Provide the (X, Y) coordinate of the cell's center where the given text is located.  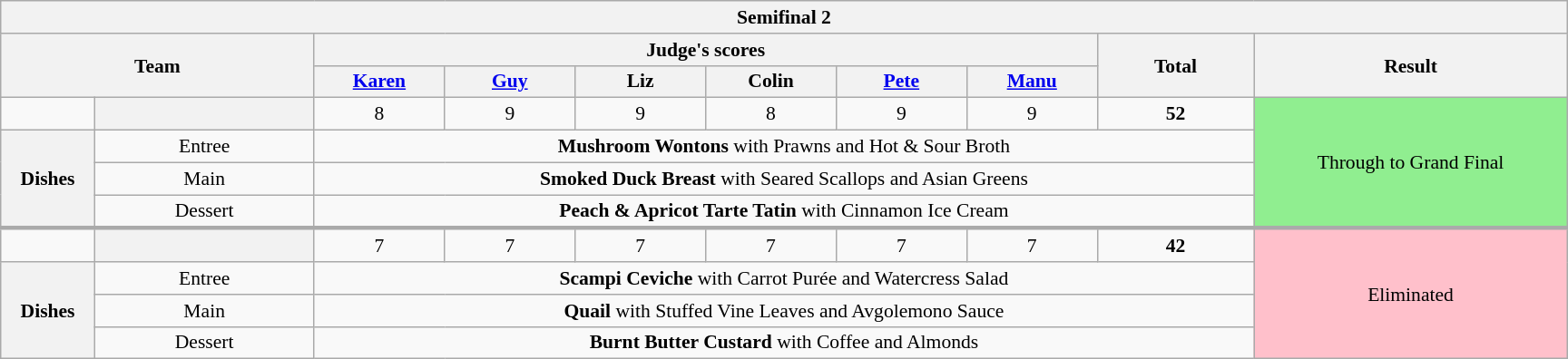
Team (158, 65)
52 (1176, 114)
Eliminated (1410, 294)
Liz (641, 82)
Peach & Apricot Tarte Tatin with Cinnamon Ice Cream (784, 212)
Burnt Butter Custard with Coffee and Almonds (784, 343)
Result (1410, 65)
Judge's scores (706, 50)
Manu (1032, 82)
Total (1176, 65)
Guy (510, 82)
Colin (771, 82)
Mushroom Wontons with Prawns and Hot & Sour Broth (784, 147)
Through to Grand Final (1410, 163)
Quail with Stuffed Vine Leaves and Avgolemono Sauce (784, 311)
Scampi Ceviche with Carrot Purée and Watercress Salad (784, 278)
42 (1176, 245)
Smoked Duck Breast with Seared Scallops and Asian Greens (784, 179)
Semifinal 2 (784, 17)
Pete (901, 82)
Karen (379, 82)
